From the cell containing the given text, extract its center point as (x, y) coordinate. 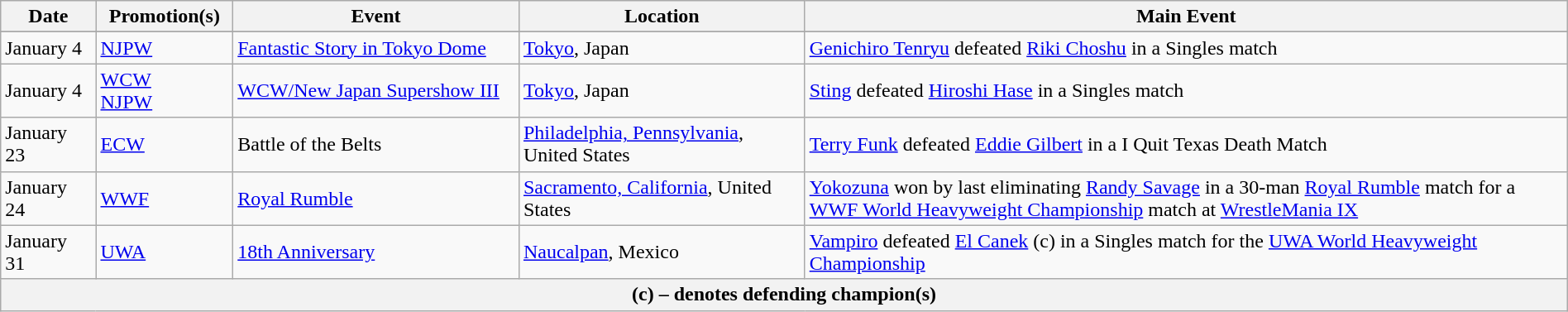
Location (662, 17)
January 31 (48, 252)
WCWNJPW (165, 91)
January 24 (48, 199)
Philadelphia, Pennsylvania, United States (662, 144)
January 23 (48, 144)
NJPW (165, 48)
Date (48, 17)
WWF (165, 199)
UWA (165, 252)
Battle of the Belts (376, 144)
Vampiro defeated El Canek (c) in a Singles match for the UWA World Heavyweight Championship (1186, 252)
Genichiro Tenryu defeated Riki Choshu in a Singles match (1186, 48)
ECW (165, 144)
Fantastic Story in Tokyo Dome (376, 48)
Terry Funk defeated Eddie Gilbert in a I Quit Texas Death Match (1186, 144)
Main Event (1186, 17)
Yokozuna won by last eliminating Randy Savage in a 30-man Royal Rumble match for a WWF World Heavyweight Championship match at WrestleMania IX (1186, 199)
(c) – denotes defending champion(s) (784, 295)
18th Anniversary (376, 252)
WCW/New Japan Supershow III (376, 91)
Sacramento, California, United States (662, 199)
Naucalpan, Mexico (662, 252)
Sting defeated Hiroshi Hase in a Singles match (1186, 91)
Event (376, 17)
Royal Rumble (376, 199)
Promotion(s) (165, 17)
